Locate the cell with the specified text and output its (x, y) center coordinate. 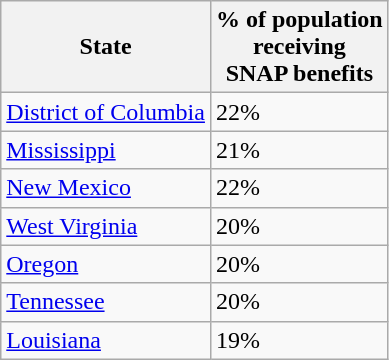
Louisiana (106, 340)
% of populationreceivingSNAP benefits (299, 47)
Oregon (106, 264)
Mississippi (106, 150)
West Virginia (106, 226)
21% (299, 150)
19% (299, 340)
New Mexico (106, 188)
Tennessee (106, 302)
State (106, 47)
District of Columbia (106, 112)
